For the text-containing cell, return its midpoint in (x, y) coordinate format. 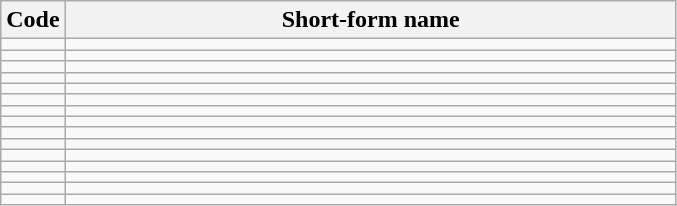
Code (33, 20)
Short-form name (370, 20)
